Locate the cell with the specified text and output its (x, y) center coordinate. 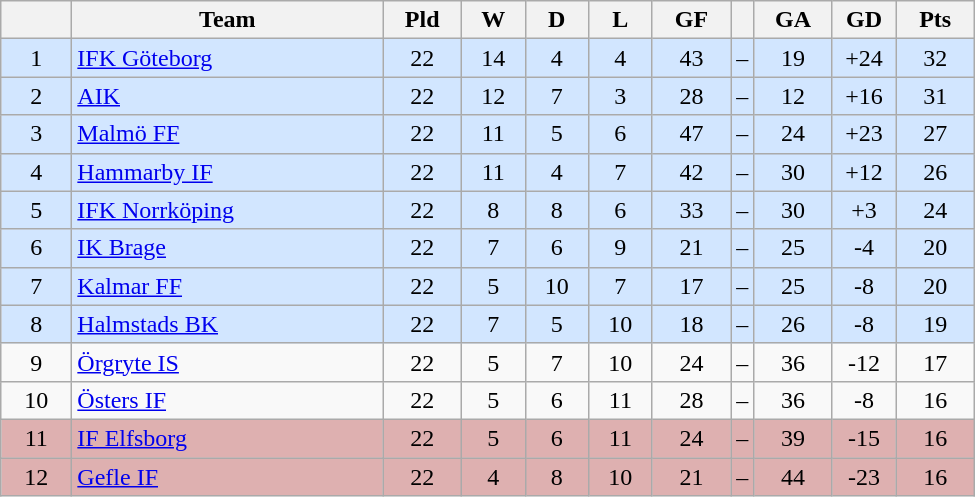
L (621, 20)
2 (36, 96)
18 (692, 324)
Pld (422, 20)
39 (794, 438)
47 (692, 134)
33 (692, 210)
D (557, 20)
IFK Göteborg (228, 58)
31 (936, 96)
GD (864, 20)
43 (692, 58)
Hammarby IF (228, 172)
Gefle IF (228, 477)
GF (692, 20)
1 (36, 58)
AIK (228, 96)
42 (692, 172)
-23 (864, 477)
Halmstads BK (228, 324)
+3 (864, 210)
-15 (864, 438)
+16 (864, 96)
+12 (864, 172)
Pts (936, 20)
Östers IF (228, 400)
GA (794, 20)
+23 (864, 134)
-4 (864, 248)
+24 (864, 58)
IFK Norrköping (228, 210)
IK Brage (228, 248)
Kalmar FF (228, 286)
14 (493, 58)
44 (794, 477)
Örgryte IS (228, 362)
Team (228, 20)
W (493, 20)
Malmö FF (228, 134)
27 (936, 134)
-12 (864, 362)
IF Elfsborg (228, 438)
32 (936, 58)
